Locate the cell with the specified text and output its (X, Y) center coordinate. 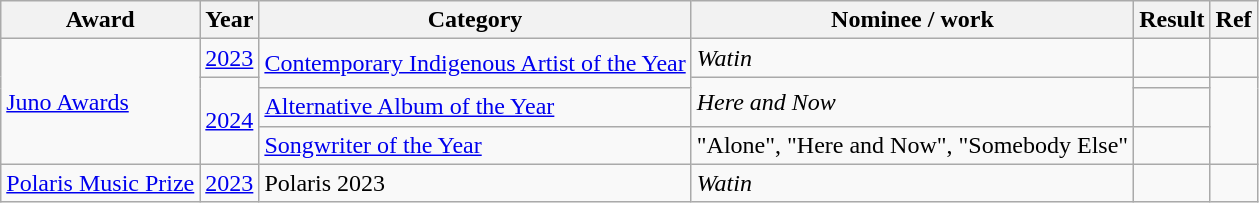
Polaris Music Prize (100, 183)
Songwriter of the Year (475, 145)
Ref (1234, 20)
Juno Awards (100, 102)
Category (475, 20)
Year (230, 20)
Alternative Album of the Year (475, 107)
Here and Now (912, 102)
Nominee / work (912, 20)
Award (100, 20)
Result (1172, 20)
Contemporary Indigenous Artist of the Year (475, 64)
"Alone", "Here and Now", "Somebody Else" (912, 145)
Polaris 2023 (475, 183)
2024 (230, 120)
